Determine the [x, y] coordinate at the center of the cell enclosing the given text.  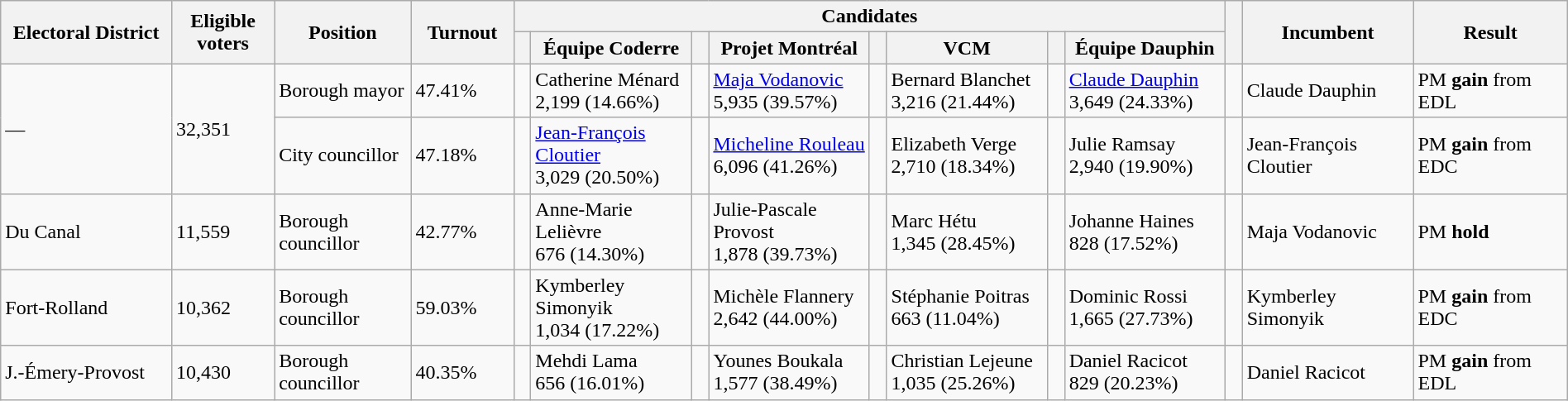
10,362 [223, 308]
Borough mayor [342, 91]
Du Canal [86, 232]
Julie-Pascale Provost 1,878 (39.73%) [789, 232]
J.-Émery-Provost [86, 372]
— [86, 129]
42.77% [462, 232]
32,351 [223, 129]
Younes Boukala 1,577 (38.49%) [789, 372]
Marc Hétu 1,345 (28.45%) [967, 232]
PM hold [1490, 232]
Mehdi Lama 656 (16.01%) [611, 372]
Candidates [869, 17]
Projet Montréal [789, 48]
Daniel Racicot [1328, 372]
47.41% [462, 91]
City councillor [342, 155]
Équipe Coderre [611, 48]
Maja Vodanovic [1328, 232]
10,430 [223, 372]
Jean-François Cloutier 3,029 (20.50%) [611, 155]
Kymberley Simonyik [1328, 308]
Michèle Flannery 2,642 (44.00%) [789, 308]
Jean-François Cloutier [1328, 155]
VCM [967, 48]
Christian Lejeune 1,035 (25.26%) [967, 372]
Turnout [462, 32]
Fort-Rolland [86, 308]
47.18% [462, 155]
Electoral District [86, 32]
Dominic Rossi 1,665 (27.73%) [1145, 308]
Eligible voters [223, 32]
Maja Vodanovic 5,935 (39.57%) [789, 91]
11,559 [223, 232]
Daniel Racicot 829 (20.23%) [1145, 372]
Position [342, 32]
Result [1490, 32]
Claude Dauphin 3,649 (24.33%) [1145, 91]
Kymberley Simonyik 1,034 (17.22%) [611, 308]
Bernard Blanchet 3,216 (21.44%) [967, 91]
Anne-Marie Lelièvre 676 (14.30%) [611, 232]
Incumbent [1328, 32]
Catherine Ménard 2,199 (14.66%) [611, 91]
40.35% [462, 372]
59.03% [462, 308]
Johanne Haines 828 (17.52%) [1145, 232]
Julie Ramsay 2,940 (19.90%) [1145, 155]
Claude Dauphin [1328, 91]
Stéphanie Poitras 663 (11.04%) [967, 308]
Elizabeth Verge 2,710 (18.34%) [967, 155]
Micheline Rouleau 6,096 (41.26%) [789, 155]
Équipe Dauphin [1145, 48]
